Find where the given text appears and provide that cell's center as (X, Y) coordinate. 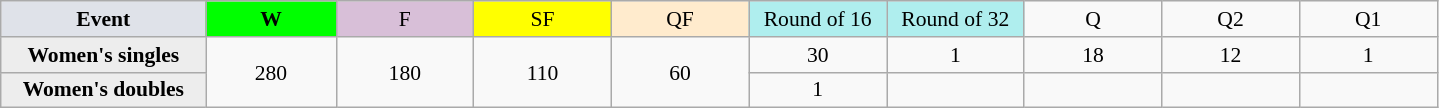
180 (405, 72)
W (271, 19)
F (405, 19)
SF (543, 19)
30 (818, 55)
110 (543, 72)
QF (680, 19)
280 (271, 72)
Q1 (1368, 19)
Round of 16 (818, 19)
Q2 (1231, 19)
60 (680, 72)
Women's doubles (104, 90)
Round of 32 (955, 19)
12 (1231, 55)
Event (104, 19)
Q (1093, 19)
18 (1093, 55)
Women's singles (104, 55)
